Capture the cell that displays the provided text and extract its (X, Y) central coordinate. 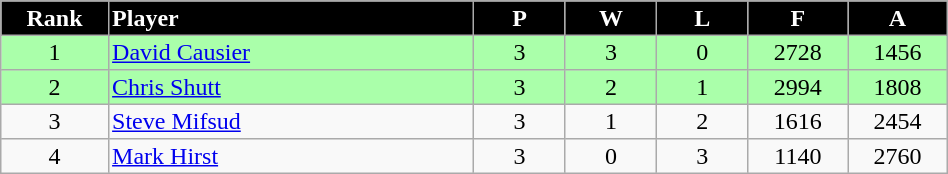
1140 (798, 156)
Mark Hirst (291, 156)
P (520, 18)
2994 (798, 87)
F (798, 18)
David Causier (291, 52)
W (610, 18)
1616 (798, 121)
1808 (898, 87)
2728 (798, 52)
1456 (898, 52)
Rank (55, 18)
2760 (898, 156)
A (898, 18)
L (702, 18)
Player (291, 18)
4 (55, 156)
Chris Shutt (291, 87)
Steve Mifsud (291, 121)
2454 (898, 121)
